Pinpoint the cell where the given text exists, returning its [X, Y] midpoint coordinate. 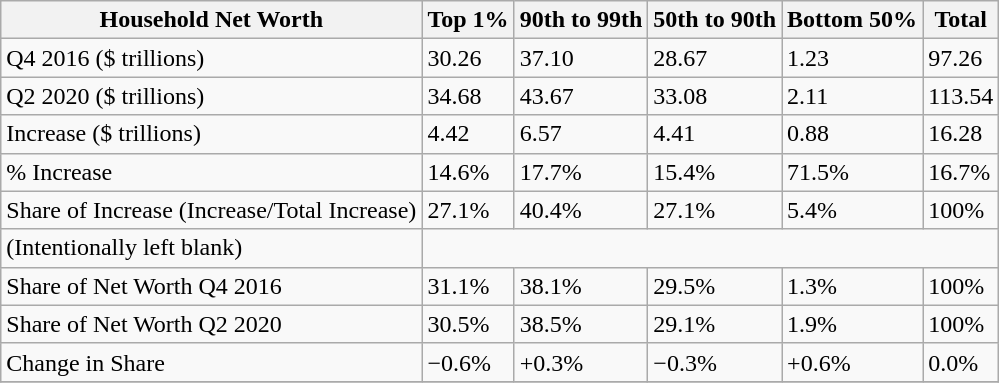
1.3% [852, 286]
6.57 [581, 134]
2.11 [852, 96]
Q4 2016 ($ trillions) [212, 58]
28.67 [715, 58]
Share of Net Worth Q4 2016 [212, 286]
30.5% [468, 324]
+0.3% [581, 362]
50th to 90th [715, 20]
1.9% [852, 324]
0.88 [852, 134]
90th to 99th [581, 20]
113.54 [961, 96]
Total [961, 20]
33.08 [715, 96]
14.6% [468, 172]
30.26 [468, 58]
43.67 [581, 96]
34.68 [468, 96]
Share of Increase (Increase/Total Increase) [212, 210]
Change in Share [212, 362]
(Intentionally left blank) [212, 248]
0.0% [961, 362]
−0.3% [715, 362]
Bottom 50% [852, 20]
16.7% [961, 172]
Increase ($ trillions) [212, 134]
71.5% [852, 172]
% Increase [212, 172]
15.4% [715, 172]
31.1% [468, 286]
4.41 [715, 134]
16.28 [961, 134]
97.26 [961, 58]
+0.6% [852, 362]
Q2 2020 ($ trillions) [212, 96]
38.5% [581, 324]
29.1% [715, 324]
1.23 [852, 58]
Share of Net Worth Q2 2020 [212, 324]
5.4% [852, 210]
Household Net Worth [212, 20]
−0.6% [468, 362]
29.5% [715, 286]
4.42 [468, 134]
40.4% [581, 210]
38.1% [581, 286]
17.7% [581, 172]
37.10 [581, 58]
Top 1% [468, 20]
